Output the [X, Y] coordinate of the center of the cell containing the given text.  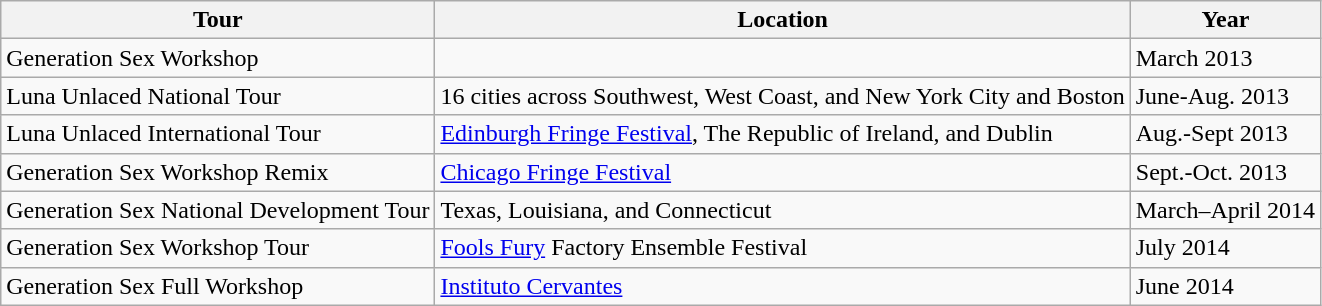
Generation Sex Workshop Tour [218, 248]
March–April 2014 [1225, 210]
Luna Unlaced International Tour [218, 134]
Generation Sex Full Workshop [218, 286]
Tour [218, 20]
Generation Sex National Development Tour [218, 210]
16 cities across Southwest, West Coast, and New York City and Boston [782, 96]
Year [1225, 20]
Sept.-Oct. 2013 [1225, 172]
June-Aug. 2013 [1225, 96]
Texas, Louisiana, and Connecticut [782, 210]
Fools Fury Factory Ensemble Festival [782, 248]
Edinburgh Fringe Festival, The Republic of Ireland, and Dublin [782, 134]
Chicago Fringe Festival [782, 172]
June 2014 [1225, 286]
March 2013 [1225, 58]
Aug.-Sept 2013 [1225, 134]
Location [782, 20]
Generation Sex Workshop Remix [218, 172]
July 2014 [1225, 248]
Instituto Cervantes [782, 286]
Generation Sex Workshop [218, 58]
Luna Unlaced National Tour [218, 96]
